For the text-containing cell, return its midpoint in [x, y] coordinate format. 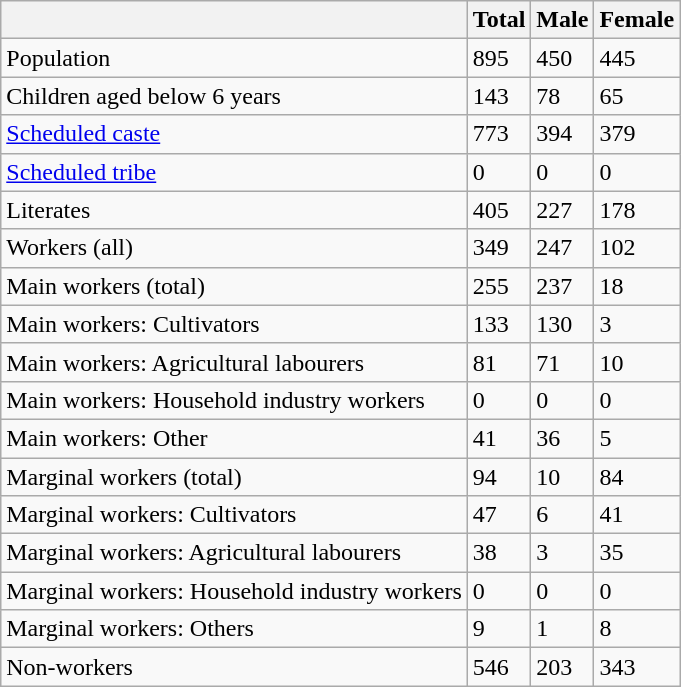
78 [562, 96]
Main workers: Other [234, 438]
773 [499, 134]
1 [562, 629]
94 [499, 477]
133 [499, 324]
Male [562, 20]
Marginal workers: Cultivators [234, 515]
36 [562, 438]
227 [562, 210]
81 [499, 362]
Main workers: Household industry workers [234, 400]
379 [637, 134]
Non-workers [234, 667]
47 [499, 515]
247 [562, 248]
71 [562, 362]
349 [499, 248]
6 [562, 515]
237 [562, 286]
Main workers: Agricultural labourers [234, 362]
405 [499, 210]
394 [562, 134]
Marginal workers: Agricultural labourers [234, 553]
Children aged below 6 years [234, 96]
Total [499, 20]
9 [499, 629]
65 [637, 96]
343 [637, 667]
Population [234, 58]
8 [637, 629]
178 [637, 210]
35 [637, 553]
895 [499, 58]
Scheduled caste [234, 134]
38 [499, 553]
130 [562, 324]
546 [499, 667]
143 [499, 96]
255 [499, 286]
445 [637, 58]
203 [562, 667]
Marginal workers: Others [234, 629]
Marginal workers (total) [234, 477]
102 [637, 248]
Literates [234, 210]
5 [637, 438]
Main workers (total) [234, 286]
Marginal workers: Household industry workers [234, 591]
Female [637, 20]
Scheduled tribe [234, 172]
450 [562, 58]
18 [637, 286]
Main workers: Cultivators [234, 324]
84 [637, 477]
Workers (all) [234, 248]
